Scan for the cell matching the given text and deliver its [x, y] coordinate at center. 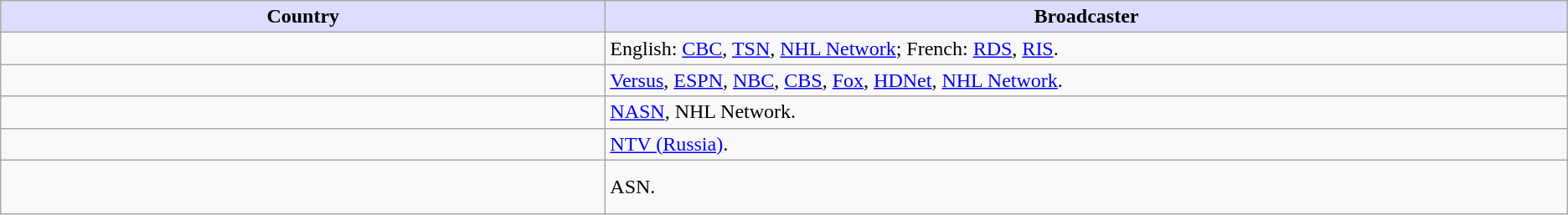
NASN, NHL Network. [1086, 112]
Country [303, 17]
ASN. [1086, 187]
English: CBC, TSN, NHL Network; French: RDS, RIS. [1086, 49]
Versus, ESPN, NBC, CBS, Fox, HDNet, NHL Network. [1086, 80]
Broadcaster [1086, 17]
NTV (Russia). [1086, 144]
